Scan for the cell matching the given text and deliver its [x, y] coordinate at center. 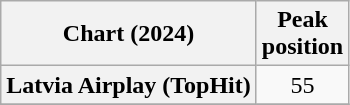
Chart (2024) [129, 34]
Latvia Airplay (TopHit) [129, 85]
55 [302, 85]
Peakposition [302, 34]
